Locate the cell with the specified text and output its (X, Y) center coordinate. 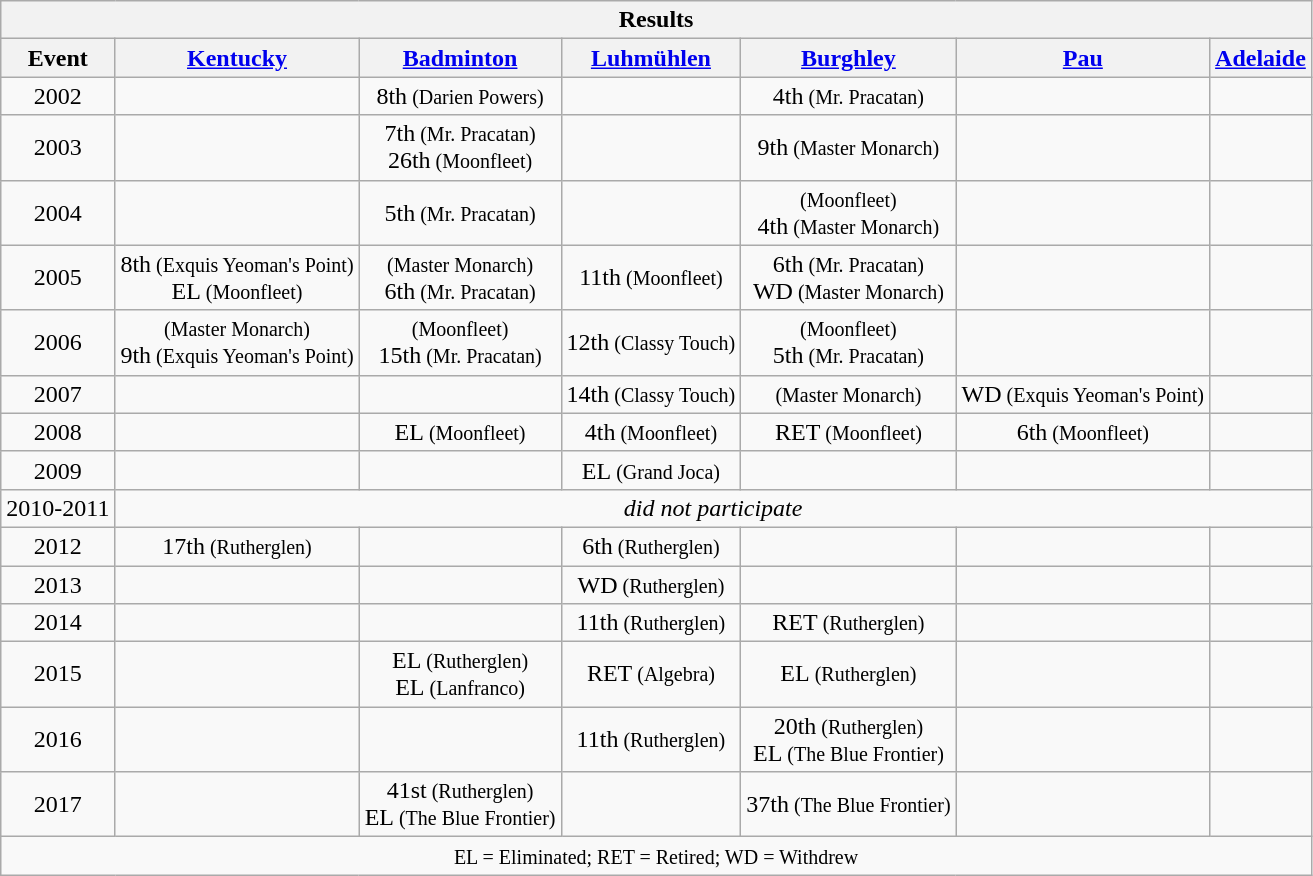
(Moonfleet)15th (Mr. Pracatan) (460, 342)
2015 (58, 674)
Event (58, 58)
2008 (58, 432)
2007 (58, 394)
2002 (58, 96)
Kentucky (237, 58)
2010-2011 (58, 508)
4th (Mr. Pracatan) (848, 96)
2012 (58, 546)
2014 (58, 623)
2016 (58, 740)
6th (Mr. Pracatan)WD (Master Monarch) (848, 278)
8th (Exquis Yeoman's Point)EL (Moonfleet) (237, 278)
WD (Exquis Yeoman's Point) (1083, 394)
2004 (58, 212)
RET (Moonfleet) (848, 432)
EL (Rutherglen) (848, 674)
(Master Monarch)6th (Mr. Pracatan) (460, 278)
2003 (58, 148)
7th (Mr. Pracatan)26th (Moonfleet) (460, 148)
11th (Moonfleet) (651, 278)
17th (Rutherglen) (237, 546)
Results (656, 20)
5th (Mr. Pracatan) (460, 212)
6th (Moonfleet) (1083, 432)
(Moonfleet)4th (Master Monarch) (848, 212)
EL = Eliminated; RET = Retired; WD = Withdrew (656, 856)
41st (Rutherglen)EL (The Blue Frontier) (460, 804)
2013 (58, 585)
(Master Monarch) (848, 394)
Pau (1083, 58)
EL (Moonfleet) (460, 432)
WD (Rutherglen) (651, 585)
(Moonfleet)5th (Mr. Pracatan) (848, 342)
EL (Rutherglen)EL (Lanfranco) (460, 674)
RET (Algebra) (651, 674)
(Master Monarch)9th (Exquis Yeoman's Point) (237, 342)
2017 (58, 804)
RET (Rutherglen) (848, 623)
EL (Grand Joca) (651, 470)
did not participate (713, 508)
37th (The Blue Frontier) (848, 804)
Luhmühlen (651, 58)
Adelaide (1261, 58)
2006 (58, 342)
Burghley (848, 58)
8th (Darien Powers) (460, 96)
2009 (58, 470)
12th (Classy Touch) (651, 342)
20th (Rutherglen)EL (The Blue Frontier) (848, 740)
2005 (58, 278)
14th (Classy Touch) (651, 394)
6th (Rutherglen) (651, 546)
4th (Moonfleet) (651, 432)
9th (Master Monarch) (848, 148)
Badminton (460, 58)
